Extract the [X, Y] coordinate from the center of the cell holding the provided text.  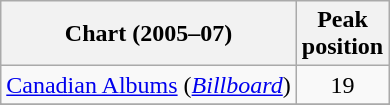
Peakposition [342, 34]
Chart (2005–07) [149, 34]
19 [342, 85]
Canadian Albums (Billboard) [149, 85]
